From the cell containing the given text, extract its center point as (X, Y) coordinate. 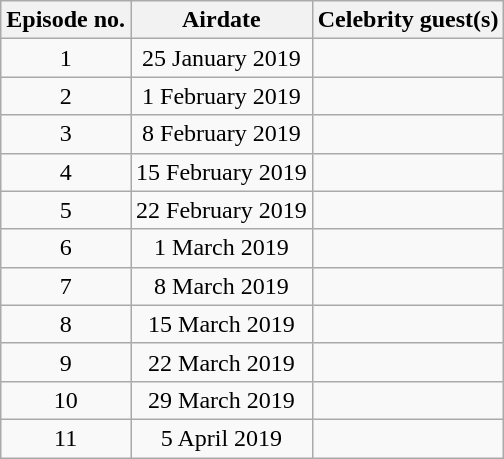
6 (66, 248)
Airdate (222, 20)
10 (66, 400)
1 (66, 58)
11 (66, 438)
22 February 2019 (222, 210)
22 March 2019 (222, 362)
7 (66, 286)
1 February 2019 (222, 96)
2 (66, 96)
5 (66, 210)
4 (66, 172)
5 April 2019 (222, 438)
Episode no. (66, 20)
8 March 2019 (222, 286)
3 (66, 134)
Celebrity guest(s) (408, 20)
25 January 2019 (222, 58)
8 February 2019 (222, 134)
1 March 2019 (222, 248)
9 (66, 362)
29 March 2019 (222, 400)
15 March 2019 (222, 324)
15 February 2019 (222, 172)
8 (66, 324)
